Extract the (x, y) coordinate from the center of the cell holding the provided text.  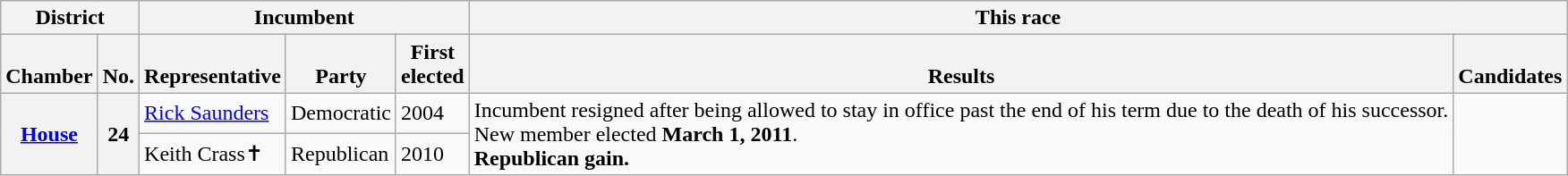
Republican (340, 154)
24 (118, 134)
Representative (213, 64)
2010 (432, 154)
Rick Saunders (213, 113)
Party (340, 64)
House (49, 134)
Results (961, 64)
Incumbent (304, 18)
Democratic (340, 113)
Chamber (49, 64)
Firstelected (432, 64)
Candidates (1511, 64)
Keith Crass✝ (213, 154)
2004 (432, 113)
District (70, 18)
No. (118, 64)
This race (1018, 18)
